Determine the (X, Y) coordinate at the center of the cell enclosing the given text.  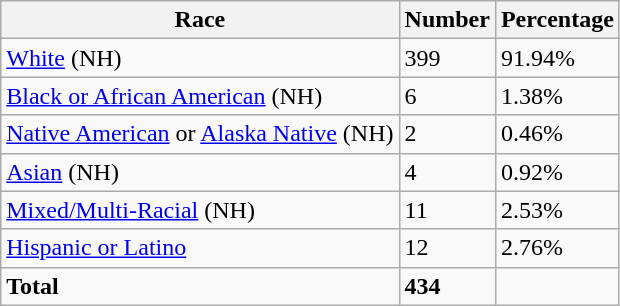
2.53% (557, 210)
White (NH) (200, 58)
Asian (NH) (200, 172)
Race (200, 20)
434 (447, 286)
6 (447, 96)
0.46% (557, 134)
Black or African American (NH) (200, 96)
91.94% (557, 58)
Native American or Alaska Native (NH) (200, 134)
Hispanic or Latino (200, 248)
Mixed/Multi-Racial (NH) (200, 210)
Number (447, 20)
0.92% (557, 172)
1.38% (557, 96)
2.76% (557, 248)
399 (447, 58)
11 (447, 210)
Percentage (557, 20)
12 (447, 248)
4 (447, 172)
2 (447, 134)
Total (200, 286)
